For the text-containing cell, return its midpoint in [X, Y] coordinate format. 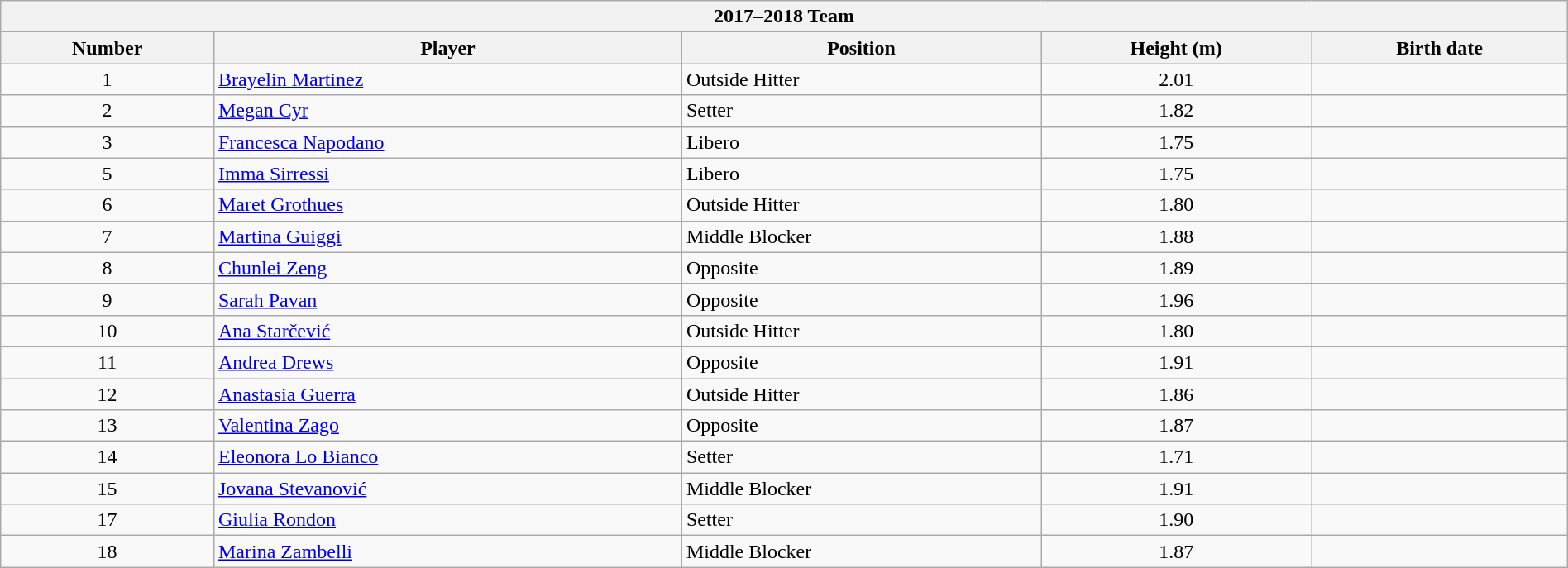
Anastasia Guerra [447, 394]
5 [108, 174]
Valentina Zago [447, 426]
1.89 [1176, 268]
13 [108, 426]
1.86 [1176, 394]
Martina Guiggi [447, 236]
Francesca Napodano [447, 142]
14 [108, 457]
Jovana Stevanović [447, 489]
Birth date [1440, 48]
2.01 [1176, 79]
1.90 [1176, 520]
11 [108, 362]
Giulia Rondon [447, 520]
12 [108, 394]
7 [108, 236]
1.96 [1176, 299]
1.71 [1176, 457]
10 [108, 331]
9 [108, 299]
Position [861, 48]
Ana Starčević [447, 331]
Player [447, 48]
2 [108, 111]
Number [108, 48]
15 [108, 489]
17 [108, 520]
Chunlei Zeng [447, 268]
1 [108, 79]
1.82 [1176, 111]
8 [108, 268]
1.88 [1176, 236]
Sarah Pavan [447, 299]
Imma Sirressi [447, 174]
6 [108, 205]
Marina Zambelli [447, 551]
3 [108, 142]
2017–2018 Team [784, 17]
Brayelin Martinez [447, 79]
Height (m) [1176, 48]
Andrea Drews [447, 362]
18 [108, 551]
Eleonora Lo Bianco [447, 457]
Maret Grothues [447, 205]
Megan Cyr [447, 111]
